Locate the cell with the specified text and output its [X, Y] center coordinate. 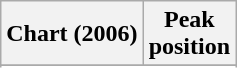
Peakposition [189, 34]
Chart (2006) [72, 34]
